Identify which cell holds the provided text, then report its [X, Y] central coordinate. 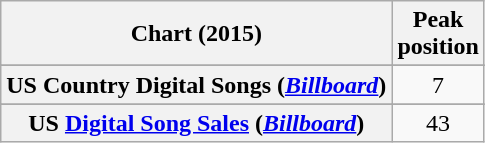
43 [438, 123]
Chart (2015) [196, 34]
US Digital Song Sales (Billboard) [196, 123]
Peakposition [438, 34]
7 [438, 85]
US Country Digital Songs (Billboard) [196, 85]
